From the cell containing the given text, extract its center point as (X, Y) coordinate. 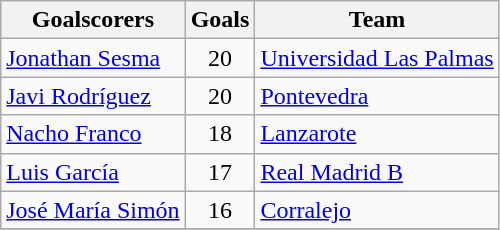
Corralejo (377, 210)
Lanzarote (377, 134)
16 (220, 210)
Luis García (93, 172)
18 (220, 134)
Jonathan Sesma (93, 58)
Goalscorers (93, 20)
Real Madrid B (377, 172)
17 (220, 172)
Javi Rodríguez (93, 96)
Universidad Las Palmas (377, 58)
Pontevedra (377, 96)
José María Simón (93, 210)
Team (377, 20)
Goals (220, 20)
Nacho Franco (93, 134)
